Extract the (x, y) coordinate from the center of the cell holding the provided text.  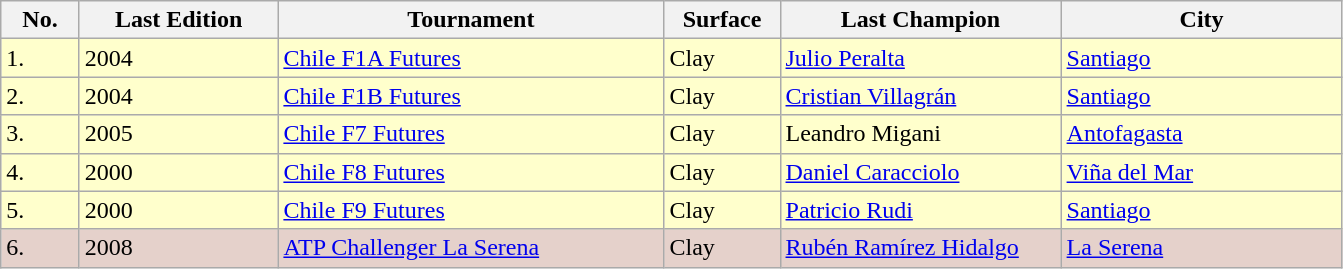
2. (40, 96)
3. (40, 134)
Cristian Villagrán (920, 96)
Daniel Caracciolo (920, 172)
No. (40, 20)
6. (40, 248)
Viña del Mar (1202, 172)
Chile F7 Futures (471, 134)
Leandro Migani (920, 134)
Chile F1A Futures (471, 58)
4. (40, 172)
Tournament (471, 20)
City (1202, 20)
5. (40, 210)
La Serena (1202, 248)
Chile F8 Futures (471, 172)
2008 (178, 248)
ATP Challenger La Serena (471, 248)
Antofagasta (1202, 134)
Rubén Ramírez Hidalgo (920, 248)
Last Edition (178, 20)
Chile F1B Futures (471, 96)
1. (40, 58)
Chile F9 Futures (471, 210)
Julio Peralta (920, 58)
Last Champion (920, 20)
2005 (178, 134)
Patricio Rudi (920, 210)
Surface (722, 20)
